Locate the cell with the specified text and output its (X, Y) center coordinate. 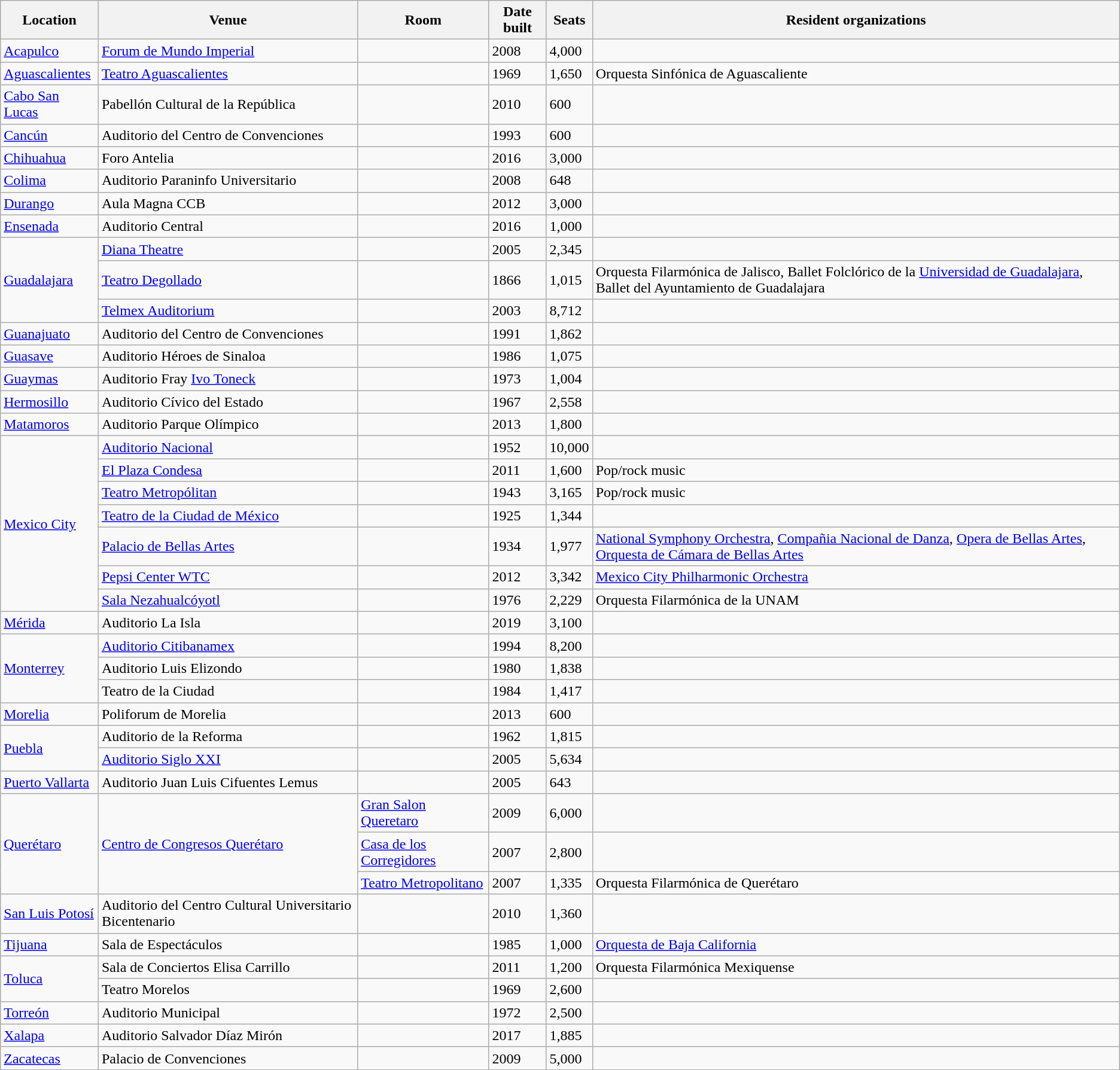
Gran Salon Queretaro (424, 813)
Venue (227, 20)
Matamoros (50, 425)
1925 (518, 516)
Guanajuato (50, 333)
Room (424, 20)
Durango (50, 203)
Pepsi Center WTC (227, 577)
Guaymas (50, 379)
Foro Antelia (227, 158)
Location (50, 20)
Morelia (50, 714)
1,977 (570, 547)
Auditorio Parque Olímpico (227, 425)
Poliforum de Morelia (227, 714)
1866 (518, 280)
Zacatecas (50, 1058)
Resident organizations (856, 20)
Monterrey (50, 668)
Aula Magna CCB (227, 203)
1962 (518, 737)
Auditorio Central (227, 226)
2019 (518, 623)
Seats (570, 20)
5,634 (570, 760)
Auditorio Luis Elizondo (227, 668)
3,342 (570, 577)
Telmex Auditorium (227, 310)
Sala de Conciertos Elisa Carrillo (227, 967)
Torreón (50, 1013)
648 (570, 181)
Toluca (50, 978)
Cabo San Lucas (50, 104)
Auditorio Salvador Díaz Mirón (227, 1035)
Chihuahua (50, 158)
Auditorio La Isla (227, 623)
Orquesta Filarmónica Mexiquense (856, 967)
2,800 (570, 852)
Forum de Mundo Imperial (227, 51)
Orquesta de Baja California (856, 944)
Guasave (50, 356)
2,345 (570, 249)
1,200 (570, 967)
Teatro Aguascalientes (227, 74)
Palacio de Bellas Artes (227, 547)
3,100 (570, 623)
Palacio de Convenciones (227, 1058)
Teatro Metropolitano (424, 883)
Auditorio Municipal (227, 1013)
1952 (518, 447)
Orquesta Filarmónica de Jalisco, Ballet Folclórico de la Universidad de Guadalajara, Ballet del Ayuntamiento de Guadalajara (856, 280)
Pabellón Cultural de la República (227, 104)
8,712 (570, 310)
Orquesta Filarmónica de Querétaro (856, 883)
Teatro Degollado (227, 280)
Auditorio Citibanamex (227, 645)
Auditorio de la Reforma (227, 737)
1976 (518, 600)
Puerto Vallarta (50, 782)
5,000 (570, 1058)
1984 (518, 691)
1943 (518, 493)
Puebla (50, 748)
2,500 (570, 1013)
Auditorio Nacional (227, 447)
643 (570, 782)
1,075 (570, 356)
1,417 (570, 691)
1,800 (570, 425)
1,885 (570, 1035)
Aguascalientes (50, 74)
Auditorio Juan Luis Cifuentes Lemus (227, 782)
El Plaza Condesa (227, 470)
Colima (50, 181)
Cancún (50, 135)
1,862 (570, 333)
National Symphony Orchestra, Compañia Nacional de Danza, Opera de Bellas Artes, Orquesta de Cámara de Bellas Artes (856, 547)
Orquesta Filarmónica de la UNAM (856, 600)
2017 (518, 1035)
Auditorio Paraninfo Universitario (227, 181)
1986 (518, 356)
Sala de Espectáculos (227, 944)
Xalapa (50, 1035)
Acapulco (50, 51)
8,200 (570, 645)
Hermosillo (50, 402)
Auditorio del Centro Cultural Universitario Bicentenario (227, 914)
Ensenada (50, 226)
Guadalajara (50, 280)
1973 (518, 379)
1,650 (570, 74)
San Luis Potosí (50, 914)
1985 (518, 944)
6,000 (570, 813)
4,000 (570, 51)
3,165 (570, 493)
1,600 (570, 470)
1,360 (570, 914)
10,000 (570, 447)
Orquesta Sinfónica de Aguascaliente (856, 74)
2003 (518, 310)
1991 (518, 333)
1994 (518, 645)
1934 (518, 547)
2,229 (570, 600)
1993 (518, 135)
Date built (518, 20)
Auditorio Héroes de Sinaloa (227, 356)
Mexico City (50, 524)
Diana Theatre (227, 249)
1,838 (570, 668)
1,344 (570, 516)
Centro de Congresos Querétaro (227, 844)
Auditorio Cívico del Estado (227, 402)
Querétaro (50, 844)
Teatro Metropólitan (227, 493)
Teatro de la Ciudad (227, 691)
1,815 (570, 737)
Teatro de la Ciudad de México (227, 516)
Teatro Morelos (227, 990)
Auditorio Siglo XXI (227, 760)
Sala Nezahualcóyotl (227, 600)
1,015 (570, 280)
2,600 (570, 990)
Auditorio Fray Ivo Toneck (227, 379)
Casa de los Corregidores (424, 852)
1,335 (570, 883)
Mexico City Philharmonic Orchestra (856, 577)
Mérida (50, 623)
1972 (518, 1013)
1980 (518, 668)
1967 (518, 402)
1,004 (570, 379)
2,558 (570, 402)
Tijuana (50, 944)
